Capture the cell that displays the provided text and extract its (x, y) central coordinate. 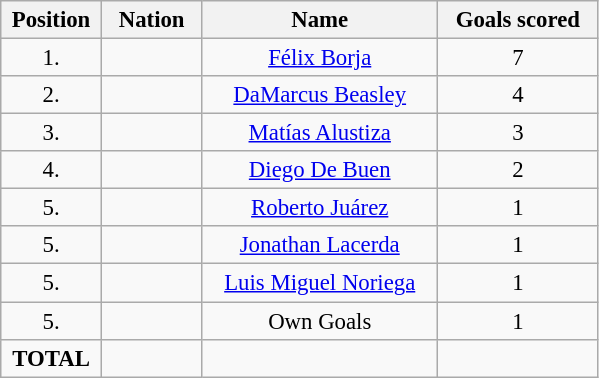
Jonathan Lacerda (320, 245)
Matías Alustiza (320, 133)
4 (518, 95)
7 (518, 58)
Own Goals (320, 321)
2 (518, 170)
1. (52, 58)
Position (52, 20)
DaMarcus Beasley (320, 95)
Félix Borja (320, 58)
3. (52, 133)
Nation (152, 20)
TOTAL (52, 358)
Name (320, 20)
Roberto Juárez (320, 208)
4. (52, 170)
Luis Miguel Noriega (320, 283)
3 (518, 133)
2. (52, 95)
Goals scored (518, 20)
Diego De Buen (320, 170)
